Output the [x, y] coordinate of the center of the cell containing the given text.  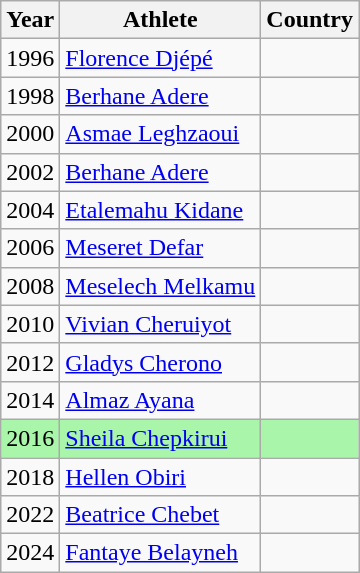
Hellen Obiri [160, 477]
Country [310, 20]
2022 [30, 515]
Almaz Ayana [160, 400]
2018 [30, 477]
2016 [30, 438]
Sheila Chepkirui [160, 438]
Asmae Leghzaoui [160, 134]
2006 [30, 248]
Gladys Cherono [160, 362]
2004 [30, 210]
Beatrice Chebet [160, 515]
Year [30, 20]
Meselech Melkamu [160, 286]
2000 [30, 134]
2024 [30, 553]
Vivian Cheruiyot [160, 324]
2002 [30, 172]
Florence Djépé [160, 58]
2010 [30, 324]
Etalemahu Kidane [160, 210]
Meseret Defar [160, 248]
2012 [30, 362]
2008 [30, 286]
Athlete [160, 20]
Fantaye Belayneh [160, 553]
2014 [30, 400]
1996 [30, 58]
1998 [30, 96]
